Pinpoint the cell where the given text exists, returning its [X, Y] midpoint coordinate. 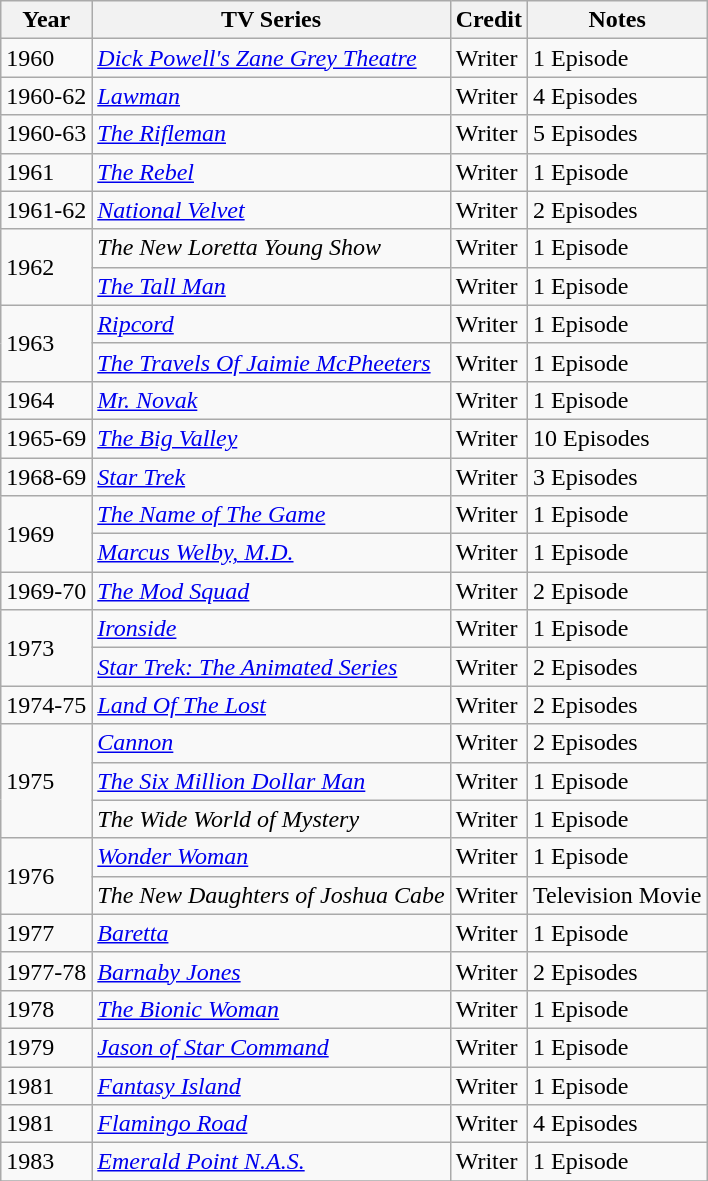
The Wide World of Mystery [271, 819]
Star Trek [271, 477]
The New Loretta Young Show [271, 248]
The Six Million Dollar Man [271, 781]
1960-63 [46, 134]
Baretta [271, 933]
1973 [46, 648]
1978 [46, 1009]
The Big Valley [271, 438]
Ripcord [271, 324]
1969 [46, 534]
1965-69 [46, 438]
Credit [488, 20]
Television Movie [616, 895]
Ironside [271, 629]
Notes [616, 20]
1961 [46, 172]
Lawman [271, 96]
5 Episodes [616, 134]
1968-69 [46, 477]
Year [46, 20]
The Rebel [271, 172]
Barnaby Jones [271, 971]
1977 [46, 933]
1979 [46, 1047]
The Mod Squad [271, 591]
2 Episode [616, 591]
The Tall Man [271, 286]
1964 [46, 400]
1960-62 [46, 96]
1963 [46, 343]
Cannon [271, 743]
The Rifleman [271, 134]
The New Daughters of Joshua Cabe [271, 895]
3 Episodes [616, 477]
Fantasy Island [271, 1085]
Marcus Welby, M.D. [271, 553]
Dick Powell's Zane Grey Theatre [271, 58]
1975 [46, 781]
1969-70 [46, 591]
1962 [46, 267]
1961-62 [46, 210]
Wonder Woman [271, 857]
10 Episodes [616, 438]
Mr. Novak [271, 400]
TV Series [271, 20]
1960 [46, 58]
National Velvet [271, 210]
Flamingo Road [271, 1124]
The Travels Of Jaimie McPheeters [271, 362]
Emerald Point N.A.S. [271, 1162]
The Name of The Game [271, 515]
Land Of The Lost [271, 705]
1983 [46, 1162]
The Bionic Woman [271, 1009]
Star Trek: The Animated Series [271, 667]
1974-75 [46, 705]
1976 [46, 876]
1977-78 [46, 971]
Jason of Star Command [271, 1047]
